From the cell containing the given text, extract its center point as [X, Y] coordinate. 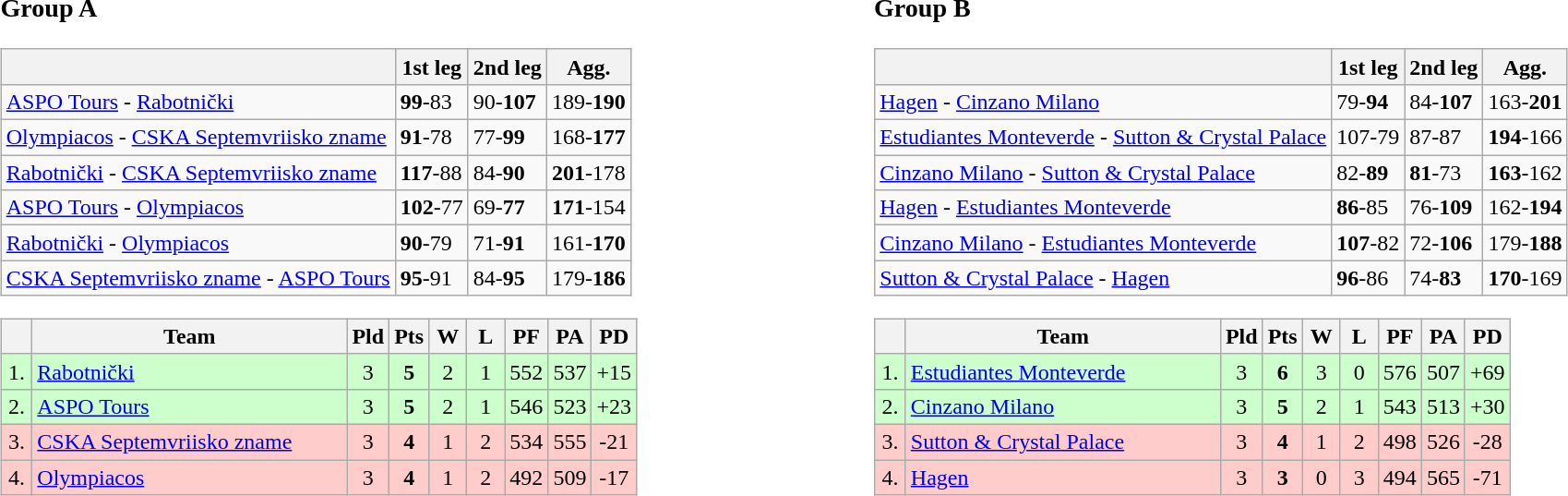
+30 [1488, 406]
-21 [615, 442]
86-85 [1368, 208]
107-79 [1368, 138]
74-83 [1443, 278]
CSKA Septemvriisko zname [190, 442]
170-169 [1525, 278]
84-90 [508, 173]
168-177 [589, 138]
+23 [615, 406]
Rabotnički - CSKA Septemvriisko zname [197, 173]
+69 [1488, 371]
84-107 [1443, 102]
ASPO Tours - Olympiacos [197, 208]
6 [1283, 371]
513 [1443, 406]
CSKA Septemvriisko zname - ASPO Tours [197, 278]
555 [570, 442]
162-194 [1525, 208]
Cinzano Milano [1063, 406]
-28 [1488, 442]
84-95 [508, 278]
95-91 [432, 278]
72-106 [1443, 243]
189-190 [589, 102]
534 [526, 442]
179-186 [589, 278]
87-87 [1443, 138]
Hagen - Estudiantes Monteverde [1104, 208]
ASPO Tours - Rabotnički [197, 102]
537 [570, 371]
543 [1399, 406]
81-73 [1443, 173]
Rabotnički - Olympiacos [197, 243]
546 [526, 406]
Estudiantes Monteverde - Sutton & Crystal Palace [1104, 138]
Olympiacos [190, 478]
498 [1399, 442]
ASPO Tours [190, 406]
107-82 [1368, 243]
163-162 [1525, 173]
96-86 [1368, 278]
552 [526, 371]
91-78 [432, 138]
179-188 [1525, 243]
171-154 [589, 208]
Cinzano Milano - Estudiantes Monteverde [1104, 243]
492 [526, 478]
194-166 [1525, 138]
163-201 [1525, 102]
90-79 [432, 243]
99-83 [432, 102]
161-170 [589, 243]
Hagen - Cinzano Milano [1104, 102]
77-99 [508, 138]
Sutton & Crystal Palace [1063, 442]
Estudiantes Monteverde [1063, 371]
76-109 [1443, 208]
-71 [1488, 478]
Cinzano Milano - Sutton & Crystal Palace [1104, 173]
523 [570, 406]
102-77 [432, 208]
69-77 [508, 208]
-17 [615, 478]
79-94 [1368, 102]
Olympiacos - CSKA Septemvriisko zname [197, 138]
+15 [615, 371]
90-107 [508, 102]
Hagen [1063, 478]
Rabotnički [190, 371]
526 [1443, 442]
507 [1443, 371]
494 [1399, 478]
576 [1399, 371]
565 [1443, 478]
Sutton & Crystal Palace - Hagen [1104, 278]
509 [570, 478]
71-91 [508, 243]
201-178 [589, 173]
117-88 [432, 173]
82-89 [1368, 173]
